Extract the (X, Y) coordinate from the center of the cell holding the provided text.  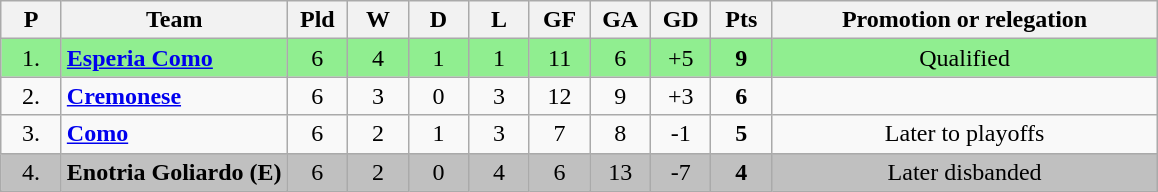
-1 (680, 134)
D (438, 20)
4. (32, 172)
L (500, 20)
P (32, 20)
11 (560, 58)
+5 (680, 58)
Later to playoffs (965, 134)
Esperia Como (174, 58)
Qualified (965, 58)
GD (680, 20)
Later disbanded (965, 172)
Pld (318, 20)
5 (742, 134)
Promotion or relegation (965, 20)
1. (32, 58)
GA (620, 20)
GF (560, 20)
2. (32, 96)
12 (560, 96)
7 (560, 134)
Como (174, 134)
+3 (680, 96)
-7 (680, 172)
Cremonese (174, 96)
8 (620, 134)
Pts (742, 20)
Enotria Goliardo (E) (174, 172)
Team (174, 20)
13 (620, 172)
W (378, 20)
3. (32, 134)
